Output the (X, Y) coordinate of the center of the cell containing the given text.  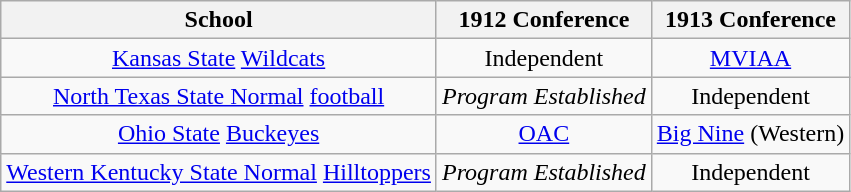
School (219, 20)
OAC (544, 134)
1912 Conference (544, 20)
Kansas State Wildcats (219, 58)
Ohio State Buckeyes (219, 134)
MVIAA (750, 58)
1913 Conference (750, 20)
Big Nine (Western) (750, 134)
Western Kentucky State Normal Hilltoppers (219, 172)
North Texas State Normal football (219, 96)
